Search for the cell housing the specified text and yield its (X, Y) center coordinate. 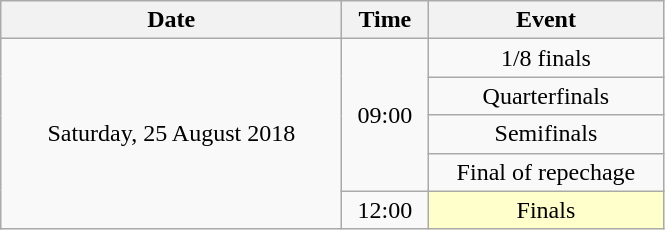
1/8 finals (546, 58)
12:00 (385, 210)
09:00 (385, 115)
Event (546, 20)
Final of repechage (546, 172)
Date (172, 20)
Semifinals (546, 134)
Time (385, 20)
Finals (546, 210)
Quarterfinals (546, 96)
Saturday, 25 August 2018 (172, 134)
